Detect which cell encompasses the target text, then output its [X, Y] center coordinate. 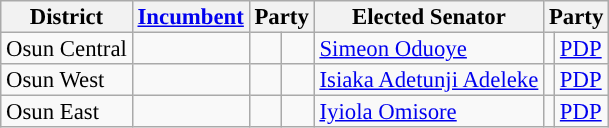
District [66, 17]
Iyiola Omisore [429, 112]
Incumbent [190, 17]
Osun West [66, 80]
Osun East [66, 112]
Osun Central [66, 49]
Isiaka Adetunji Adeleke [429, 80]
Elected Senator [429, 17]
Simeon Oduoye [429, 49]
